Pinpoint the cell where the given text exists, returning its [x, y] midpoint coordinate. 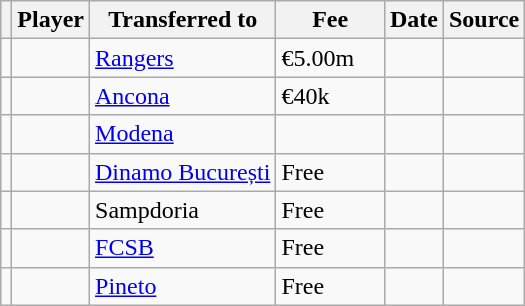
Fee [330, 20]
Date [414, 20]
Source [484, 20]
FCSB [183, 248]
Pineto [183, 286]
Ancona [183, 96]
€5.00m [330, 58]
Sampdoria [183, 210]
Player [51, 20]
Transferred to [183, 20]
€40k [330, 96]
Modena [183, 134]
Rangers [183, 58]
Dinamo București [183, 172]
